For the text-containing cell, return its midpoint in (X, Y) coordinate format. 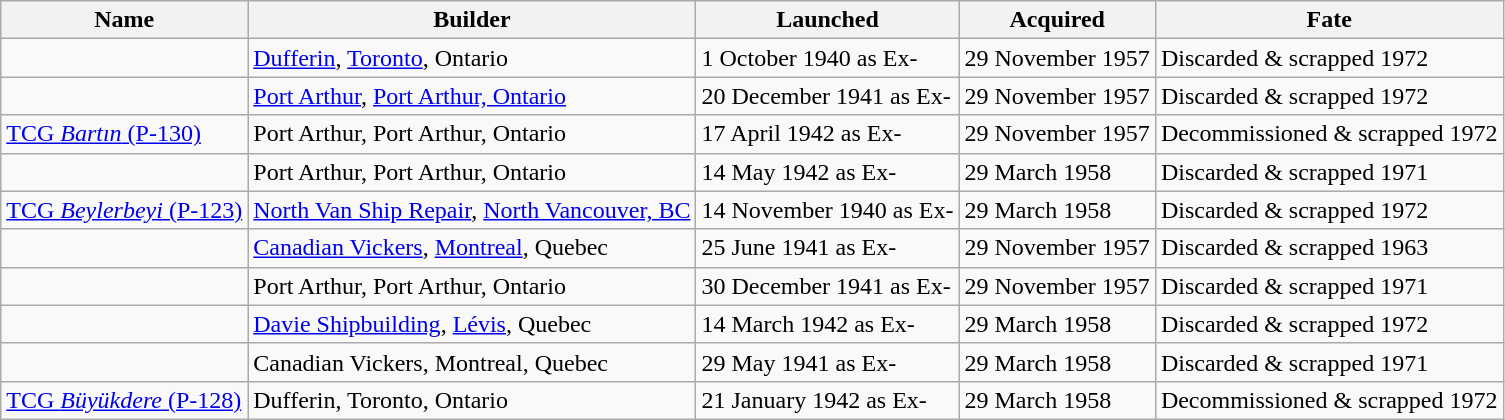
North Van Ship Repair, North Vancouver, BC (472, 210)
14 November 1940 as Ex- (828, 210)
Davie Shipbuilding, Lévis, Quebec (472, 324)
17 April 1942 as Ex- (828, 134)
Builder (472, 20)
1 October 1940 as Ex- (828, 58)
21 January 1942 as Ex- (828, 400)
14 March 1942 as Ex- (828, 324)
30 December 1941 as Ex- (828, 286)
Fate (1329, 20)
TCG Beylerbeyi (P-123) (124, 210)
Name (124, 20)
Launched (828, 20)
14 May 1942 as Ex- (828, 172)
29 May 1941 as Ex- (828, 362)
Acquired (1057, 20)
Discarded & scrapped 1963 (1329, 248)
TCG Büyükdere (P-128) (124, 400)
20 December 1941 as Ex- (828, 96)
25 June 1941 as Ex- (828, 248)
TCG Bartın (P-130) (124, 134)
